Find where the given text appears and provide that cell's center as [x, y] coordinate. 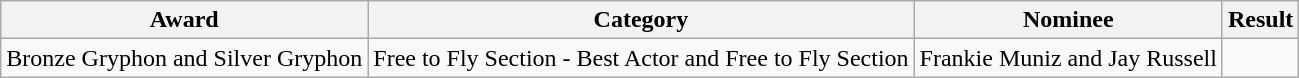
Award [184, 20]
Bronze Gryphon and Silver Gryphon [184, 58]
Free to Fly Section - Best Actor and Free to Fly Section [641, 58]
Frankie Muniz and Jay Russell [1068, 58]
Result [1260, 20]
Nominee [1068, 20]
Category [641, 20]
